Detect which cell encompasses the target text, then output its [x, y] center coordinate. 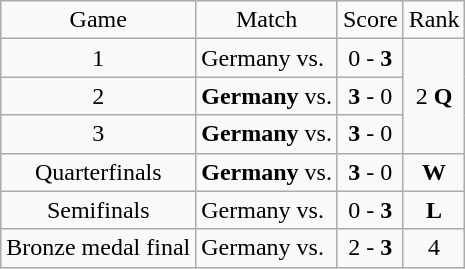
4 [434, 248]
L [434, 210]
2 [98, 96]
3 [98, 134]
2 - 3 [370, 248]
Quarterfinals [98, 172]
1 [98, 58]
Bronze medal final [98, 248]
W [434, 172]
2 Q [434, 96]
Score [370, 20]
Rank [434, 20]
Match [267, 20]
Game [98, 20]
Semifinals [98, 210]
